Determine the (x, y) coordinate at the center of the cell enclosing the given text.  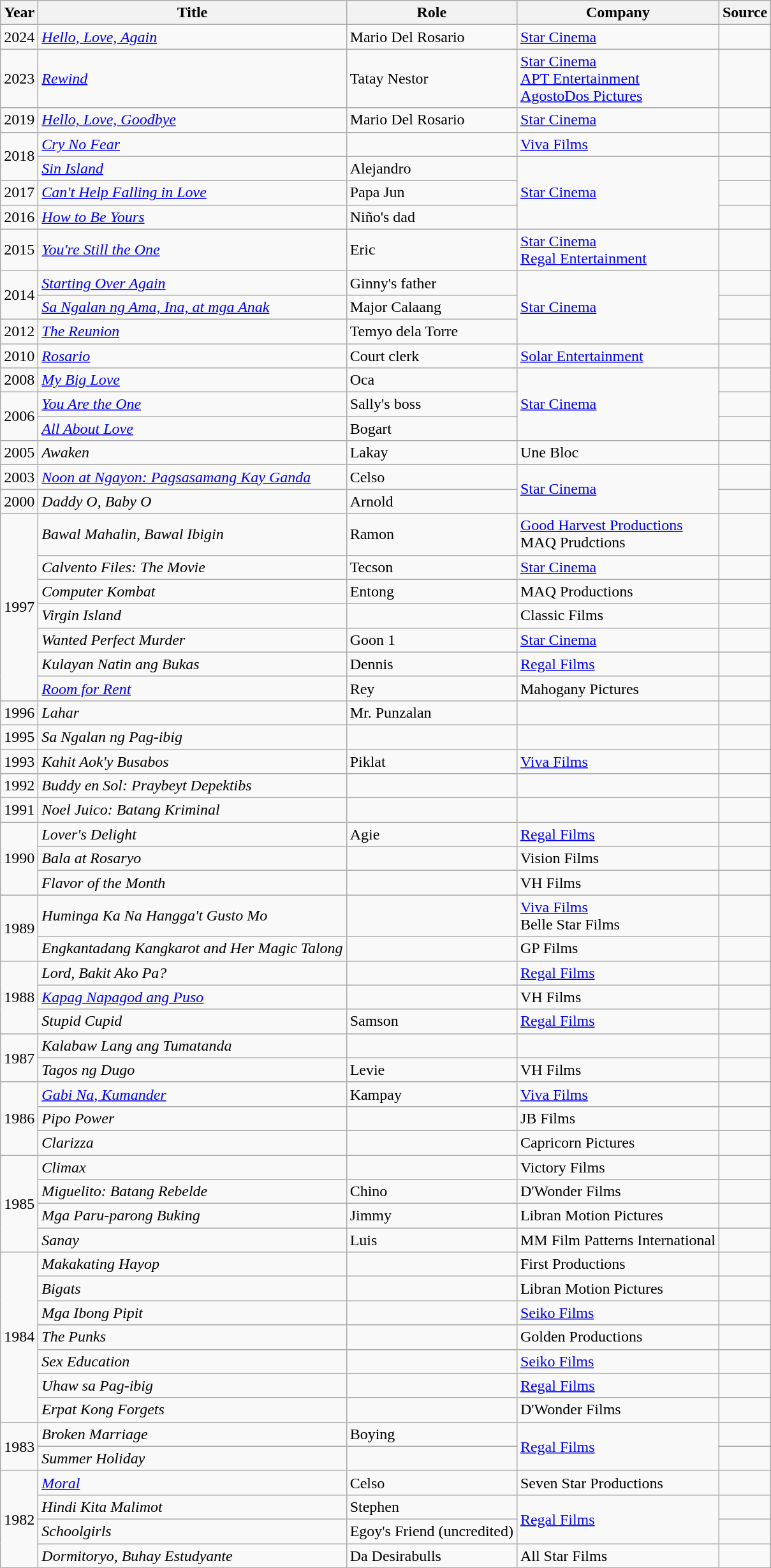
Kapag Napagod ang Puso (193, 997)
Daddy O, Baby O (193, 501)
Lakay (431, 453)
Uhaw sa Pag-ibig (193, 1386)
Cry No Fear (193, 144)
1982 (19, 1519)
Kulayan Natin ang Bukas (193, 664)
Makakating Hayop (193, 1264)
Moral (193, 1483)
Year (19, 13)
Ginny's father (431, 283)
Golden Productions (617, 1337)
1983 (19, 1446)
2000 (19, 501)
Sa Ngalan ng Pag-ibig (193, 737)
Sex Education (193, 1361)
Bawal Mahalin, Bawal Ibigin (193, 535)
Stupid Cupid (193, 1021)
Tagos ng Dugo (193, 1070)
Major Calaang (431, 307)
Stephen (431, 1507)
2014 (19, 295)
Kalabaw Lang ang Tumatanda (193, 1046)
Title (193, 13)
2006 (19, 417)
Company (617, 13)
Can't Help Falling in Love (193, 193)
Piklat (431, 761)
Starting Over Again (193, 283)
The Punks (193, 1337)
1990 (19, 859)
2010 (19, 355)
Flavor of the Month (193, 883)
Miguelito: Batang Rebelde (193, 1192)
Dormitoryo, Buhay Estudyante (193, 1556)
Engkantadang Kangkarot and Her Magic Talong (193, 949)
Hindi Kita Malimot (193, 1507)
Dennis (431, 664)
Bigats (193, 1289)
Capricorn Pictures (617, 1143)
How to Be Yours (193, 217)
Classic Films (617, 616)
2024 (19, 37)
Virgin Island (193, 616)
Lord, Bakit Ako Pa? (193, 973)
2005 (19, 453)
All About Love (193, 429)
Tecson (431, 567)
Source (745, 13)
Calvento Files: The Movie (193, 567)
Agie (431, 834)
Erpat Kong Forgets (193, 1410)
Hello, Love, Again (193, 37)
Viva FilmsBelle Star Films (617, 916)
You Are the One (193, 404)
1995 (19, 737)
Summer Holiday (193, 1458)
Buddy en Sol: Praybeyt Depektibs (193, 786)
Solar Entertainment (617, 355)
Climax (193, 1167)
2003 (19, 477)
Une Bloc (617, 453)
Victory Films (617, 1167)
Mr. Punzalan (431, 713)
My Big Love (193, 380)
Da Desirabulls (431, 1556)
Vision Films (617, 859)
Role (431, 13)
1993 (19, 761)
You're Still the One (193, 250)
Tatay Nestor (431, 78)
1992 (19, 786)
Niño's dad (431, 217)
Chino (431, 1192)
Awaken (193, 453)
All Star Films (617, 1556)
Rosario (193, 355)
GP Films (617, 949)
Rewind (193, 78)
Bogart (431, 429)
2018 (19, 156)
JB Films (617, 1118)
2008 (19, 380)
Mga Paru-parong Buking (193, 1216)
Wanted Perfect Murder (193, 640)
The Reunion (193, 331)
First Productions (617, 1264)
MM Film Patterns International (617, 1240)
Ramon (431, 535)
2012 (19, 331)
Eric (431, 250)
Mahogany Pictures (617, 688)
Sa Ngalan ng Ama, Ina, at mga Anak (193, 307)
Lahar (193, 713)
Star CinemaRegal Entertainment (617, 250)
1996 (19, 713)
Samson (431, 1021)
Broken Marriage (193, 1434)
Hello, Love, Goodbye (193, 120)
Clarizza (193, 1143)
Luis (431, 1240)
2023 (19, 78)
2015 (19, 250)
Computer Kombat (193, 591)
Bala at Rosaryo (193, 859)
Huminga Ka Na Hangga't Gusto Mo (193, 916)
1985 (19, 1203)
Levie (431, 1070)
Alejandro (431, 168)
2016 (19, 217)
Schoolgirls (193, 1531)
Papa Jun (431, 193)
Rey (431, 688)
Good Harvest ProductionsMAQ Prudctions (617, 535)
2017 (19, 193)
1984 (19, 1337)
Lover's Delight (193, 834)
Sanay (193, 1240)
Court clerk (431, 355)
Noel Juico: Batang Kriminal (193, 810)
Arnold (431, 501)
Boying (431, 1434)
Goon 1 (431, 640)
MAQ Productions (617, 591)
Jimmy (431, 1216)
Seven Star Productions (617, 1483)
1988 (19, 997)
Kahit Aok'y Busabos (193, 761)
1987 (19, 1058)
Egoy's Friend (uncredited) (431, 1531)
Sally's boss (431, 404)
Gabi Na, Kumander (193, 1094)
1997 (19, 607)
Star CinemaAPT EntertainmentAgostoDos Pictures (617, 78)
Mga Ibong Pipit (193, 1313)
Oca (431, 380)
Sin Island (193, 168)
Room for Rent (193, 688)
1986 (19, 1118)
Noon at Ngayon: Pagsasamang Kay Ganda (193, 477)
1991 (19, 810)
Entong (431, 591)
Kampay (431, 1094)
Pipo Power (193, 1118)
2019 (19, 120)
1989 (19, 928)
Temyo dela Torre (431, 331)
